Return the [x, y] coordinate for the center point of the cell that contains the specified text.  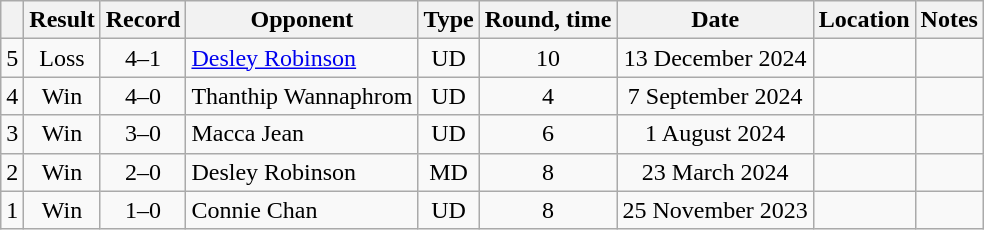
7 September 2024 [715, 96]
25 November 2023 [715, 210]
4–1 [143, 58]
1–0 [143, 210]
Round, time [548, 20]
3–0 [143, 134]
Macca Jean [302, 134]
Record [143, 20]
3 [12, 134]
Date [715, 20]
6 [548, 134]
Loss [62, 58]
MD [448, 172]
2–0 [143, 172]
1 [12, 210]
10 [548, 58]
5 [12, 58]
Opponent [302, 20]
Notes [949, 20]
Location [864, 20]
13 December 2024 [715, 58]
Connie Chan [302, 210]
Result [62, 20]
Type [448, 20]
2 [12, 172]
1 August 2024 [715, 134]
23 March 2024 [715, 172]
Thanthip Wannaphrom [302, 96]
4–0 [143, 96]
